Locate the cell with the specified text and output its (X, Y) center coordinate. 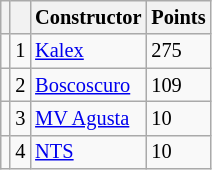
275 (178, 51)
Kalex (88, 51)
Points (178, 17)
MV Agusta (88, 118)
4 (20, 152)
1 (20, 51)
109 (178, 85)
Constructor (88, 17)
3 (20, 118)
NTS (88, 152)
2 (20, 85)
Boscoscuro (88, 85)
